For the text-containing cell, return its midpoint in (X, Y) coordinate format. 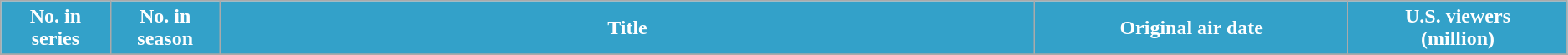
Title (627, 28)
No. inseries (55, 28)
No. inseason (165, 28)
U.S. viewers(million) (1459, 28)
Original air date (1191, 28)
